Capture the cell that displays the provided text and extract its [x, y] central coordinate. 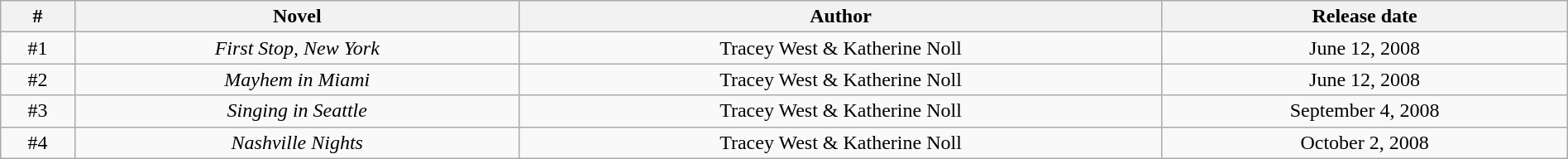
Novel [297, 17]
September 4, 2008 [1365, 111]
#1 [38, 48]
Mayhem in Miami [297, 79]
#2 [38, 79]
#3 [38, 111]
#4 [38, 142]
October 2, 2008 [1365, 142]
# [38, 17]
Singing in Seattle [297, 111]
First Stop, New York [297, 48]
Release date [1365, 17]
Nashville Nights [297, 142]
Author [840, 17]
